Capture the cell that displays the provided text and extract its (X, Y) central coordinate. 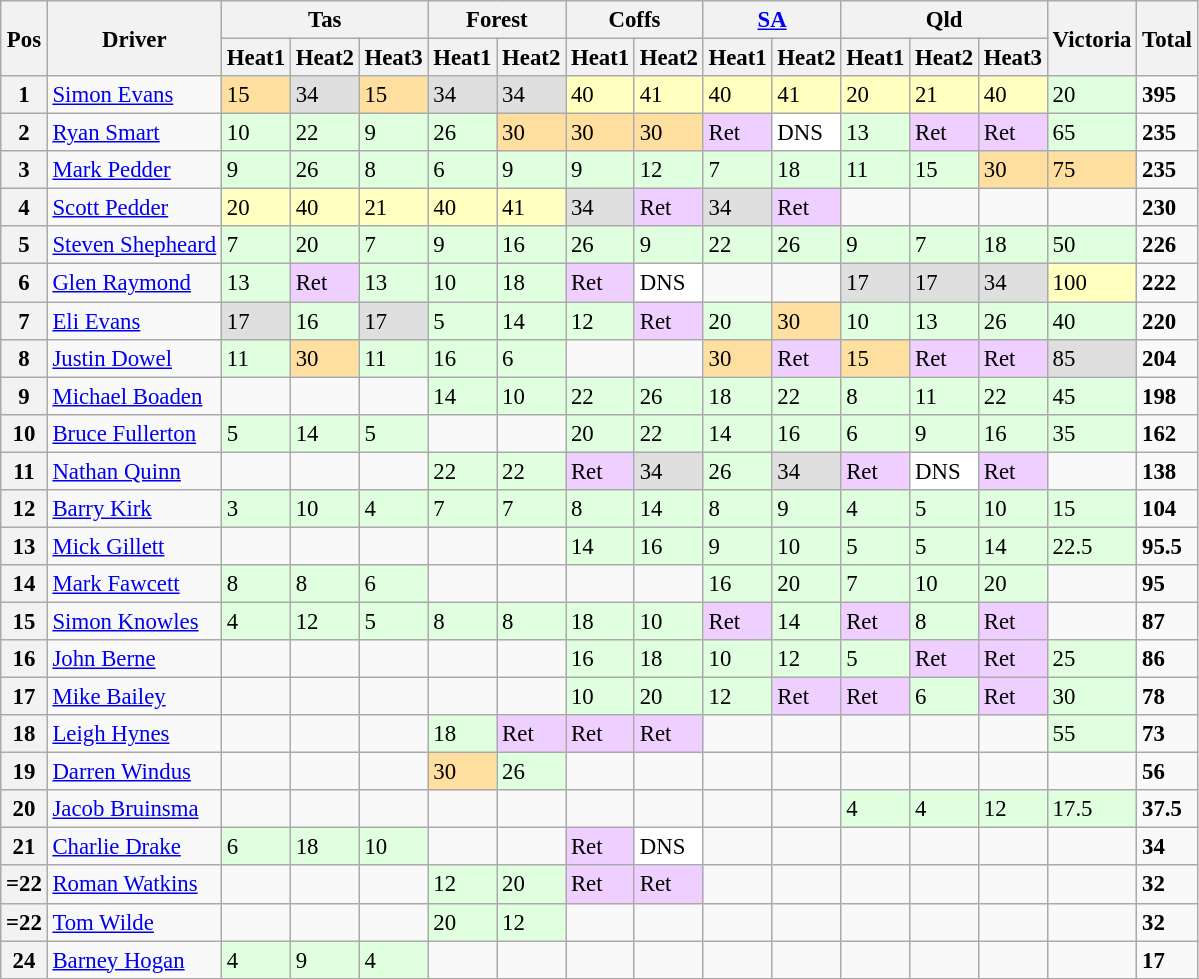
Tom Wilde (134, 922)
Roman Watkins (134, 885)
198 (1167, 396)
Mark Pedder (134, 170)
95 (1167, 584)
Victoria (1092, 38)
Total (1167, 38)
162 (1167, 433)
Scott Pedder (134, 208)
Glen Raymond (134, 283)
37.5 (1167, 809)
Jacob Bruinsma (134, 809)
95.5 (1167, 546)
Barry Kirk (134, 509)
John Berne (134, 659)
2 (24, 133)
Tas (325, 20)
204 (1167, 358)
Forest (497, 20)
56 (1167, 772)
86 (1167, 659)
73 (1167, 734)
Simon Evans (134, 95)
Charlie Drake (134, 847)
220 (1167, 321)
50 (1092, 245)
Bruce Fullerton (134, 433)
Darren Windus (134, 772)
Leigh Hynes (134, 734)
65 (1092, 133)
222 (1167, 283)
78 (1167, 697)
45 (1092, 396)
Michael Boaden (134, 396)
100 (1092, 283)
25 (1092, 659)
85 (1092, 358)
230 (1167, 208)
22.5 (1092, 546)
Eli Evans (134, 321)
Driver (134, 38)
138 (1167, 471)
35 (1092, 433)
395 (1167, 95)
87 (1167, 621)
Nathan Quinn (134, 471)
Barney Hogan (134, 960)
Pos (24, 38)
104 (1167, 509)
226 (1167, 245)
75 (1092, 170)
19 (24, 772)
Mick Gillett (134, 546)
Qld (944, 20)
24 (24, 960)
55 (1092, 734)
1 (24, 95)
17.5 (1092, 809)
Steven Shepheard (134, 245)
Simon Knowles (134, 621)
Justin Dowel (134, 358)
Mike Bailey (134, 697)
Mark Fawcett (134, 584)
Ryan Smart (134, 133)
Coffs (635, 20)
SA (772, 20)
